Output the (X, Y) coordinate of the center of the cell containing the given text.  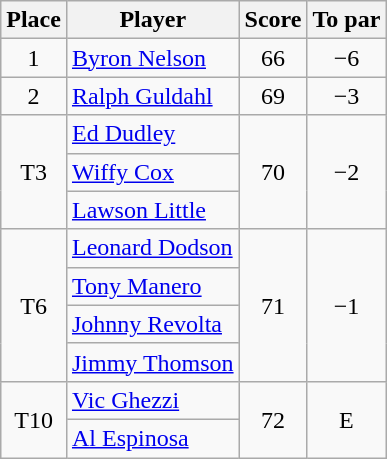
Vic Ghezzi (152, 400)
T10 (34, 419)
Jimmy Thomson (152, 362)
T3 (34, 172)
Player (152, 20)
To par (346, 20)
Johnny Revolta (152, 324)
Al Espinosa (152, 438)
E (346, 419)
1 (34, 58)
Ralph Guldahl (152, 96)
Tony Manero (152, 286)
Lawson Little (152, 210)
−3 (346, 96)
−2 (346, 172)
71 (273, 305)
2 (34, 96)
66 (273, 58)
T6 (34, 305)
72 (273, 419)
Ed Dudley (152, 134)
−6 (346, 58)
70 (273, 172)
Wiffy Cox (152, 172)
Leonard Dodson (152, 248)
Byron Nelson (152, 58)
−1 (346, 305)
69 (273, 96)
Place (34, 20)
Score (273, 20)
